Detect which cell encompasses the target text, then output its (X, Y) center coordinate. 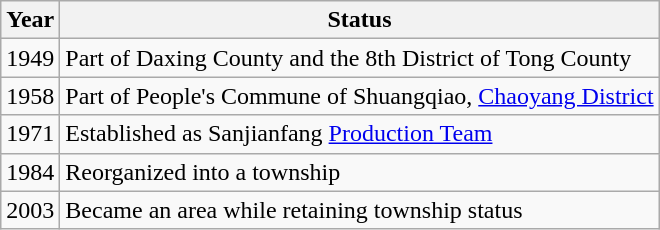
Became an area while retaining township status (360, 210)
1971 (30, 134)
Part of People's Commune of Shuangqiao, Chaoyang District (360, 96)
1949 (30, 58)
Established as Sanjianfang Production Team (360, 134)
2003 (30, 210)
1958 (30, 96)
Part of Daxing County and the 8th District of Tong County (360, 58)
Reorganized into a township (360, 172)
Status (360, 20)
1984 (30, 172)
Year (30, 20)
